For the text-containing cell, return its midpoint in [x, y] coordinate format. 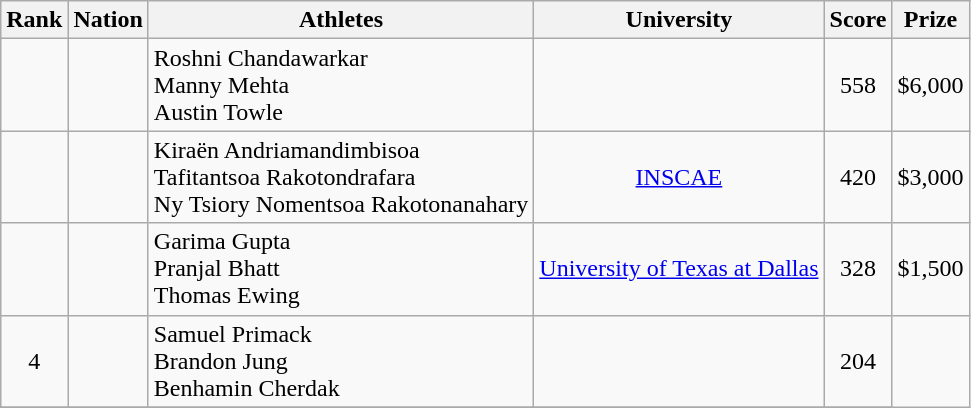
Garima Gupta Pranjal Bhatt Thomas Ewing [341, 269]
$3,000 [930, 177]
Rank [34, 20]
Score [858, 20]
Roshni Chandawarkar Manny MehtaAustin Towle [341, 85]
Kiraën Andriamandimbisoa Tafitantsoa Rakotondrafara Ny Tsiory Nomentsoa Rakotonanahary [341, 177]
INSCAE [679, 177]
4 [34, 361]
328 [858, 269]
Nation [108, 20]
Athletes [341, 20]
Prize [930, 20]
University [679, 20]
$6,000 [930, 85]
420 [858, 177]
$1,500 [930, 269]
558 [858, 85]
Samuel Primack Brandon Jung Benhamin Cherdak [341, 361]
University of Texas at Dallas [679, 269]
204 [858, 361]
